Search for the cell housing the specified text and yield its (x, y) center coordinate. 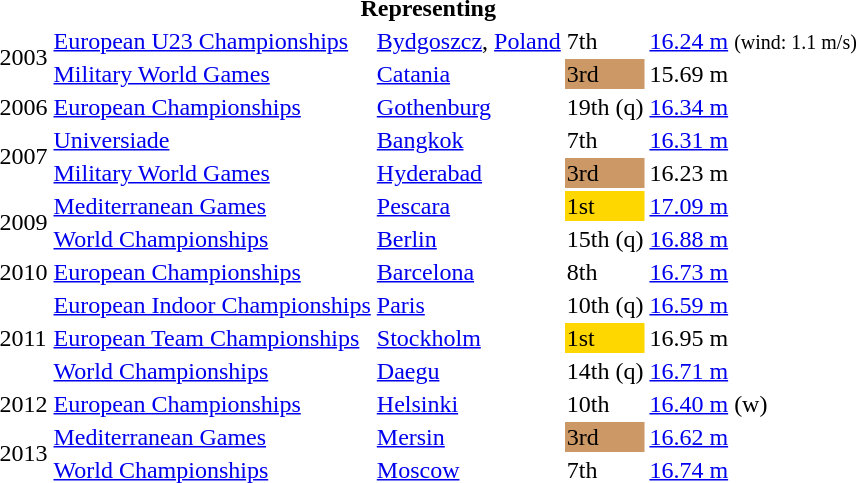
Catania (468, 74)
Mersin (468, 437)
European Team Championships (212, 338)
Helsinki (468, 404)
Paris (468, 305)
10th (q) (605, 305)
8th (605, 272)
Barcelona (468, 272)
Bangkok (468, 140)
10th (605, 404)
15th (q) (605, 239)
Gothenburg (468, 107)
Pescara (468, 206)
Berlin (468, 239)
European U23 Championships (212, 41)
19th (q) (605, 107)
Bydgoszcz, Poland (468, 41)
Daegu (468, 371)
Universiade (212, 140)
Stockholm (468, 338)
14th (q) (605, 371)
Hyderabad (468, 173)
European Indoor Championships (212, 305)
